Locate the cell with the specified text and output its [x, y] center coordinate. 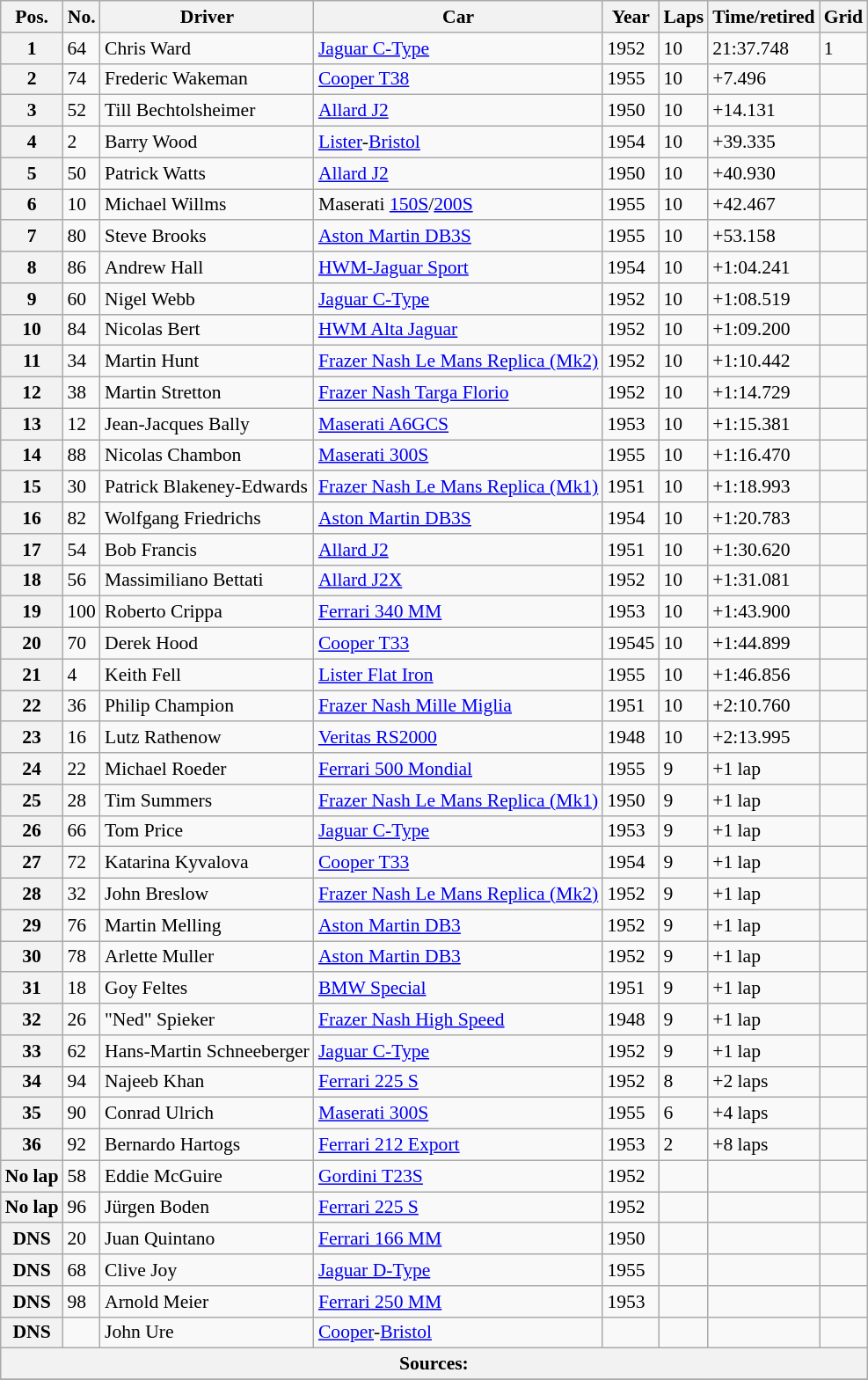
7 [32, 237]
Michael Roeder [208, 769]
Martin Hunt [208, 361]
+2:13.995 [763, 738]
21 [32, 675]
Time/retired [763, 17]
John Breslow [208, 894]
56 [81, 580]
Lutz Rathenow [208, 738]
60 [81, 299]
Tom Price [208, 831]
Lister Flat Iron [458, 675]
+2:10.760 [763, 706]
"Ned" Spieker [208, 1019]
3 [32, 111]
Massimiliano Bettati [208, 580]
Maserati 150S/200S [458, 205]
80 [81, 237]
Frazer Nash Targa Florio [458, 393]
+8 laps [763, 1145]
Roberto Crippa [208, 612]
21:37.748 [763, 48]
Tim Summers [208, 800]
Ferrari 166 MM [458, 1239]
27 [32, 863]
Veritas RS2000 [458, 738]
Philip Champion [208, 706]
96 [81, 1208]
+1:08.519 [763, 299]
+2 laps [763, 1082]
+39.335 [763, 142]
17 [32, 550]
Hans-Martin Schneeberger [208, 1051]
Martin Melling [208, 925]
Jaguar D-Type [458, 1270]
+14.131 [763, 111]
100 [81, 612]
Clive Joy [208, 1270]
Lister-Bristol [458, 142]
Maserati A6GCS [458, 424]
78 [81, 957]
Wolfgang Friedrichs [208, 518]
94 [81, 1082]
Eddie McGuire [208, 1176]
Ferrari 212 Export [458, 1145]
Cooper T38 [458, 79]
Till Bechtolsheimer [208, 111]
Derek Hood [208, 644]
62 [81, 1051]
Car [458, 17]
90 [81, 1113]
No. [81, 17]
88 [81, 456]
Patrick Watts [208, 173]
86 [81, 267]
+1:20.783 [763, 518]
74 [81, 79]
+1:15.381 [763, 424]
HWM-Jaguar Sport [458, 267]
Michael Willms [208, 205]
11 [32, 361]
+1:14.729 [763, 393]
Keith Fell [208, 675]
Conrad Ulrich [208, 1113]
58 [81, 1176]
Sources: [434, 1364]
Jean-Jacques Bally [208, 424]
13 [32, 424]
14 [32, 456]
64 [81, 48]
+40.930 [763, 173]
Ferrari 250 MM [458, 1302]
+1:10.442 [763, 361]
Juan Quintano [208, 1239]
+1:31.081 [763, 580]
82 [81, 518]
52 [81, 111]
Bernardo Hartogs [208, 1145]
+4 laps [763, 1113]
38 [81, 393]
24 [32, 769]
Martin Stretton [208, 393]
+1:43.900 [763, 612]
Pos. [32, 17]
Year [631, 17]
Bob Francis [208, 550]
70 [81, 644]
John Ure [208, 1333]
+1:44.899 [763, 644]
Frazer Nash High Speed [458, 1019]
35 [32, 1113]
29 [32, 925]
25 [32, 800]
15 [32, 487]
Frazer Nash Mille Miglia [458, 706]
+42.467 [763, 205]
33 [32, 1051]
+1:46.856 [763, 675]
+1:04.241 [763, 267]
19545 [631, 644]
Driver [208, 17]
+1:18.993 [763, 487]
HWM Alta Jaguar [458, 330]
+53.158 [763, 237]
Patrick Blakeney-Edwards [208, 487]
5 [32, 173]
Ferrari 340 MM [458, 612]
+7.496 [763, 79]
BMW Special [458, 989]
Nicolas Chambon [208, 456]
23 [32, 738]
Allard J2X [458, 580]
Ferrari 500 Mondial [458, 769]
Andrew Hall [208, 267]
31 [32, 989]
76 [81, 925]
66 [81, 831]
Frederic Wakeman [208, 79]
+1:30.620 [763, 550]
+1:16.470 [763, 456]
Nigel Webb [208, 299]
Steve Brooks [208, 237]
Arlette Muller [208, 957]
Arnold Meier [208, 1302]
54 [81, 550]
50 [81, 173]
Goy Feltes [208, 989]
Laps [683, 17]
+1:09.200 [763, 330]
98 [81, 1302]
84 [81, 330]
Cooper-Bristol [458, 1333]
19 [32, 612]
Barry Wood [208, 142]
Jürgen Boden [208, 1208]
Grid [844, 17]
Nicolas Bert [208, 330]
Gordini T23S [458, 1176]
Chris Ward [208, 48]
92 [81, 1145]
68 [81, 1270]
Katarina Kyvalova [208, 863]
Najeeb Khan [208, 1082]
72 [81, 863]
